Extract the [X, Y] coordinate from the center of the cell holding the provided text.  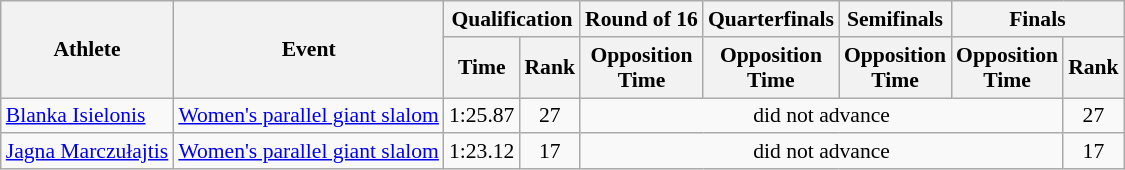
Jagna Marczułajtis [88, 152]
Blanka Isielonis [88, 116]
Athlete [88, 50]
1:25.87 [482, 116]
Qualification [512, 19]
Round of 16 [642, 19]
Finals [1038, 19]
Semifinals [895, 19]
1:23.12 [482, 152]
Quarterfinals [771, 19]
Time [482, 68]
Event [308, 50]
